Pinpoint the cell where the given text exists, returning its (x, y) midpoint coordinate. 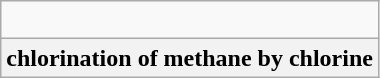
chlorination of methane by chlorine (190, 58)
